Extract the [X, Y] coordinate from the center of the cell holding the provided text.  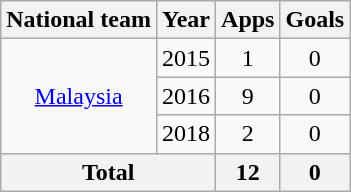
1 [248, 58]
Year [186, 20]
Malaysia [79, 96]
Total [108, 172]
12 [248, 172]
9 [248, 96]
Goals [315, 20]
2015 [186, 58]
Apps [248, 20]
National team [79, 20]
2018 [186, 134]
2016 [186, 96]
2 [248, 134]
